For the text-containing cell, return its midpoint in (x, y) coordinate format. 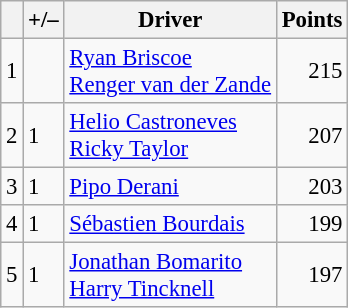
3 (12, 187)
Points (312, 20)
Driver (170, 20)
Jonathan Bomarito Harry Tincknell (170, 276)
+/– (44, 20)
203 (312, 187)
Ryan Briscoe Renger van der Zande (170, 72)
215 (312, 72)
197 (312, 276)
199 (312, 224)
5 (12, 276)
4 (12, 224)
Helio Castroneves Ricky Taylor (170, 136)
2 (12, 136)
Sébastien Bourdais (170, 224)
207 (312, 136)
Pipo Derani (170, 187)
